Find where the given text appears and provide that cell's center as [x, y] coordinate. 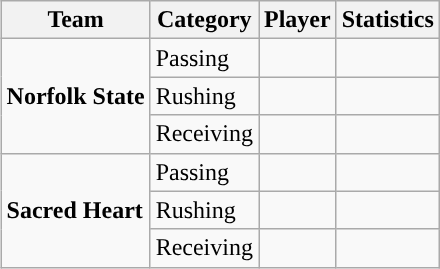
Statistics [388, 20]
Category [204, 20]
Player [297, 20]
Norfolk State [76, 96]
Team [76, 20]
Sacred Heart [76, 210]
